Identify which cell holds the provided text, then report its (X, Y) central coordinate. 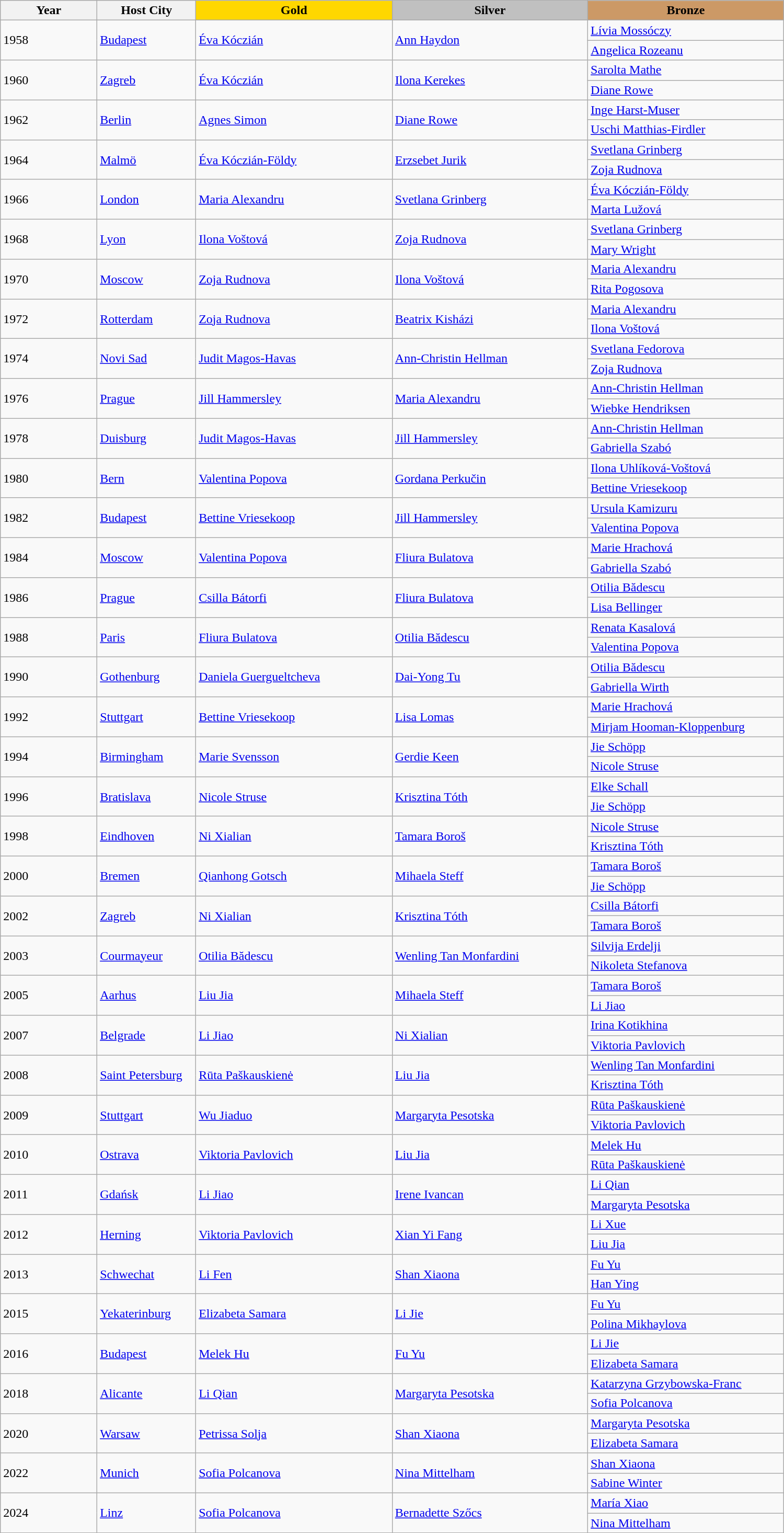
Dai-Yong Tu (490, 677)
Angelica Rozeanu (686, 50)
2005 (49, 996)
1988 (49, 637)
1974 (49, 359)
Erzsebet Jurik (490, 159)
2009 (49, 1115)
Bratislava (146, 796)
Belgrade (146, 1035)
Irina Kotikhina (686, 1025)
Agnes Simon (294, 120)
2018 (49, 1393)
1968 (49, 239)
Inge Harst-Muser (686, 110)
Bernadette Szőcs (490, 1513)
Han Ying (686, 1284)
1962 (49, 120)
2020 (49, 1433)
1964 (49, 159)
Qianhong Gotsch (294, 876)
Birmingham (146, 757)
2024 (49, 1513)
Gordana Perkučin (490, 478)
London (146, 199)
Li Xue (686, 1225)
Marie Svensson (294, 757)
1998 (49, 836)
Li Fen (294, 1274)
Wiebke Hendriksen (686, 408)
Munich (146, 1473)
1994 (49, 757)
Ostrava (146, 1154)
1972 (49, 319)
2007 (49, 1035)
Ann Haydon (490, 40)
2000 (49, 876)
Yekaterinburg (146, 1314)
1992 (49, 717)
Alicante (146, 1393)
1990 (49, 677)
Lyon (146, 239)
Gdańsk (146, 1194)
2011 (49, 1194)
Svetlana Fedorova (686, 349)
Daniela Guergueltcheva (294, 677)
1976 (49, 398)
1966 (49, 199)
2022 (49, 1473)
Elke Schall (686, 786)
Ilona Kerekes (490, 80)
Mary Wright (686, 249)
Warsaw (146, 1433)
Bern (146, 478)
Malmö (146, 159)
Eindhoven (146, 836)
Lisa Bellinger (686, 608)
Gold (294, 10)
Rita Pogosova (686, 289)
1982 (49, 518)
Uschi Matthias-Firdler (686, 130)
Herning (146, 1234)
Duisburg (146, 438)
Saint Petersburg (146, 1075)
Linz (146, 1513)
1958 (49, 40)
2016 (49, 1354)
Beatrix Kisházi (490, 319)
1996 (49, 796)
María Xiao (686, 1503)
Sarolta Mathe (686, 70)
Nikoleta Stefanova (686, 966)
Gothenburg (146, 677)
Paris (146, 637)
Lívia Mossóczy (686, 30)
Ursula Kamizuru (686, 508)
2012 (49, 1234)
2010 (49, 1154)
1970 (49, 279)
2002 (49, 916)
Courmayeur (146, 956)
2008 (49, 1075)
1960 (49, 80)
Year (49, 10)
Host City (146, 10)
2013 (49, 1274)
Polina Mikhaylova (686, 1324)
Lisa Lomas (490, 717)
Ilona Uhlíková-Voštová (686, 468)
1984 (49, 557)
Gabriella Wirth (686, 687)
1980 (49, 478)
1978 (49, 438)
Marta Lužová (686, 209)
Novi Sad (146, 359)
Gerdie Keen (490, 757)
Wu Jiaduo (294, 1115)
Renata Kasalová (686, 627)
2015 (49, 1314)
Katarzyna Grzybowska-Franc (686, 1383)
Irene Ivancan (490, 1194)
Berlin (146, 120)
Schwechat (146, 1274)
Xian Yi Fang (490, 1234)
Silvija Erdelji (686, 946)
Silver (490, 10)
Sabine Winter (686, 1483)
Petrissa Solja (294, 1433)
Aarhus (146, 996)
2003 (49, 956)
Bronze (686, 10)
Rotterdam (146, 319)
1986 (49, 598)
Mirjam Hooman-Kloppenburg (686, 727)
Bremen (146, 876)
